Find where the given text appears and provide that cell's center as [x, y] coordinate. 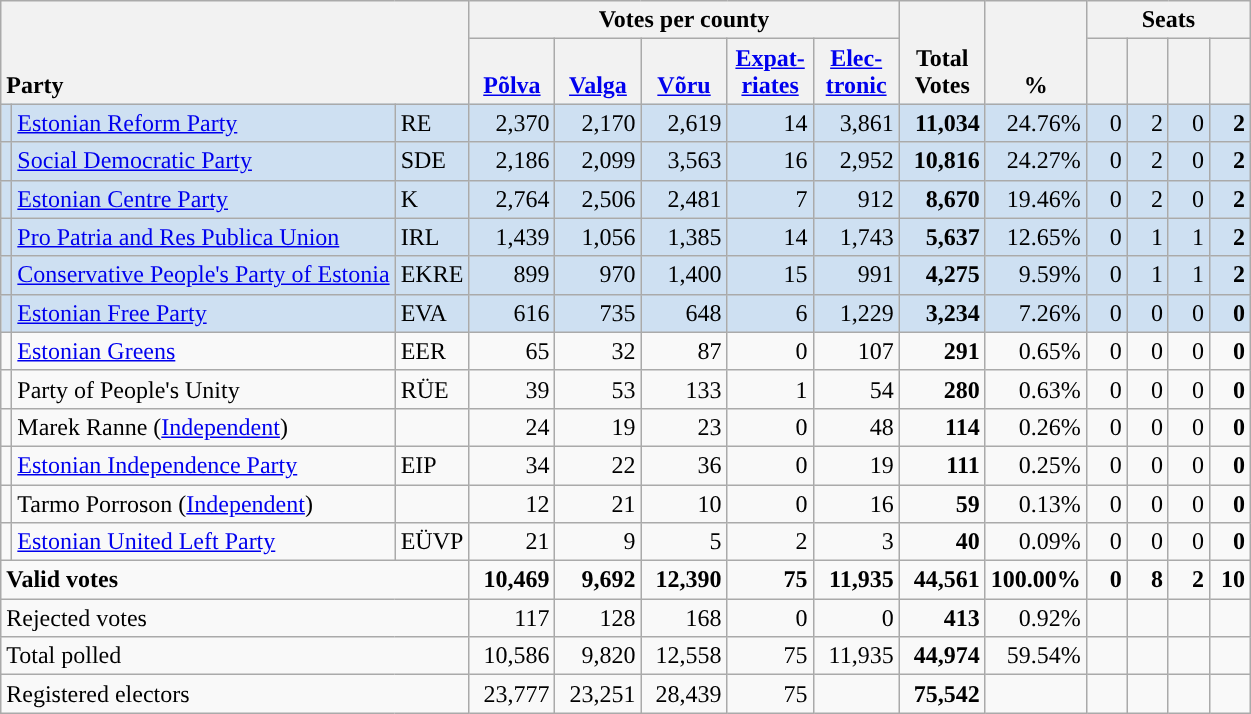
8,670 [942, 199]
15 [770, 275]
107 [856, 351]
2,170 [598, 123]
291 [942, 351]
Estonian Centre Party [204, 199]
EIP [432, 465]
Rejected votes [235, 618]
12 [512, 503]
8 [1148, 580]
4,275 [942, 275]
0.65% [1036, 351]
0.63% [1036, 389]
280 [942, 389]
0.92% [1036, 618]
12,390 [684, 580]
5 [684, 542]
36 [684, 465]
2,481 [684, 199]
23,777 [512, 694]
24.27% [1036, 161]
1,743 [856, 237]
0.26% [1036, 427]
0.25% [1036, 465]
1,056 [598, 237]
44,561 [942, 580]
Tarmo Porroson (Independent) [204, 503]
Social Democratic Party [204, 161]
3,234 [942, 313]
2,370 [512, 123]
10,586 [512, 656]
53 [598, 389]
Expat- riates [770, 72]
128 [598, 618]
2,099 [598, 161]
Total polled [235, 656]
100.00% [1036, 580]
648 [684, 313]
2,619 [684, 123]
0.13% [1036, 503]
970 [598, 275]
Votes per county [684, 20]
K [432, 199]
RE [432, 123]
EER [432, 351]
9 [598, 542]
IRL [432, 237]
10,469 [512, 580]
1,385 [684, 237]
6 [770, 313]
117 [512, 618]
39 [512, 389]
Registered electors [235, 694]
32 [598, 351]
EKRE [432, 275]
Elec- tronic [856, 72]
2,764 [512, 199]
912 [856, 199]
Seats [1168, 20]
34 [512, 465]
SDE [432, 161]
1,439 [512, 237]
7 [770, 199]
12,558 [684, 656]
48 [856, 427]
2,952 [856, 161]
5,637 [942, 237]
EVA [432, 313]
Estonian Free Party [204, 313]
12.65% [1036, 237]
9,820 [598, 656]
EÜVP [432, 542]
75,542 [942, 694]
23,251 [598, 694]
Marek Ranne (Independent) [204, 427]
133 [684, 389]
9.59% [1036, 275]
28,439 [684, 694]
899 [512, 275]
59.54% [1036, 656]
24.76% [1036, 123]
413 [942, 618]
168 [684, 618]
Party of People's Unity [204, 389]
Valid votes [235, 580]
Estonian Reform Party [204, 123]
54 [856, 389]
1,400 [684, 275]
Estonian Independence Party [204, 465]
1,229 [856, 313]
Põlva [512, 72]
2,186 [512, 161]
40 [942, 542]
Võru [684, 72]
Total Votes [942, 52]
991 [856, 275]
3,861 [856, 123]
Valga [598, 72]
Party [235, 52]
735 [598, 313]
Conservative People's Party of Estonia [204, 275]
65 [512, 351]
114 [942, 427]
Pro Patria and Res Publica Union [204, 237]
111 [942, 465]
7.26% [1036, 313]
24 [512, 427]
2,506 [598, 199]
RÜE [432, 389]
Estonian Greens [204, 351]
3 [856, 542]
22 [598, 465]
Estonian United Left Party [204, 542]
87 [684, 351]
11,034 [942, 123]
616 [512, 313]
0.09% [1036, 542]
59 [942, 503]
44,974 [942, 656]
23 [684, 427]
3,563 [684, 161]
19.46% [1036, 199]
10,816 [942, 161]
9,692 [598, 580]
% [1036, 52]
